Scan for the cell matching the given text and deliver its [x, y] coordinate at center. 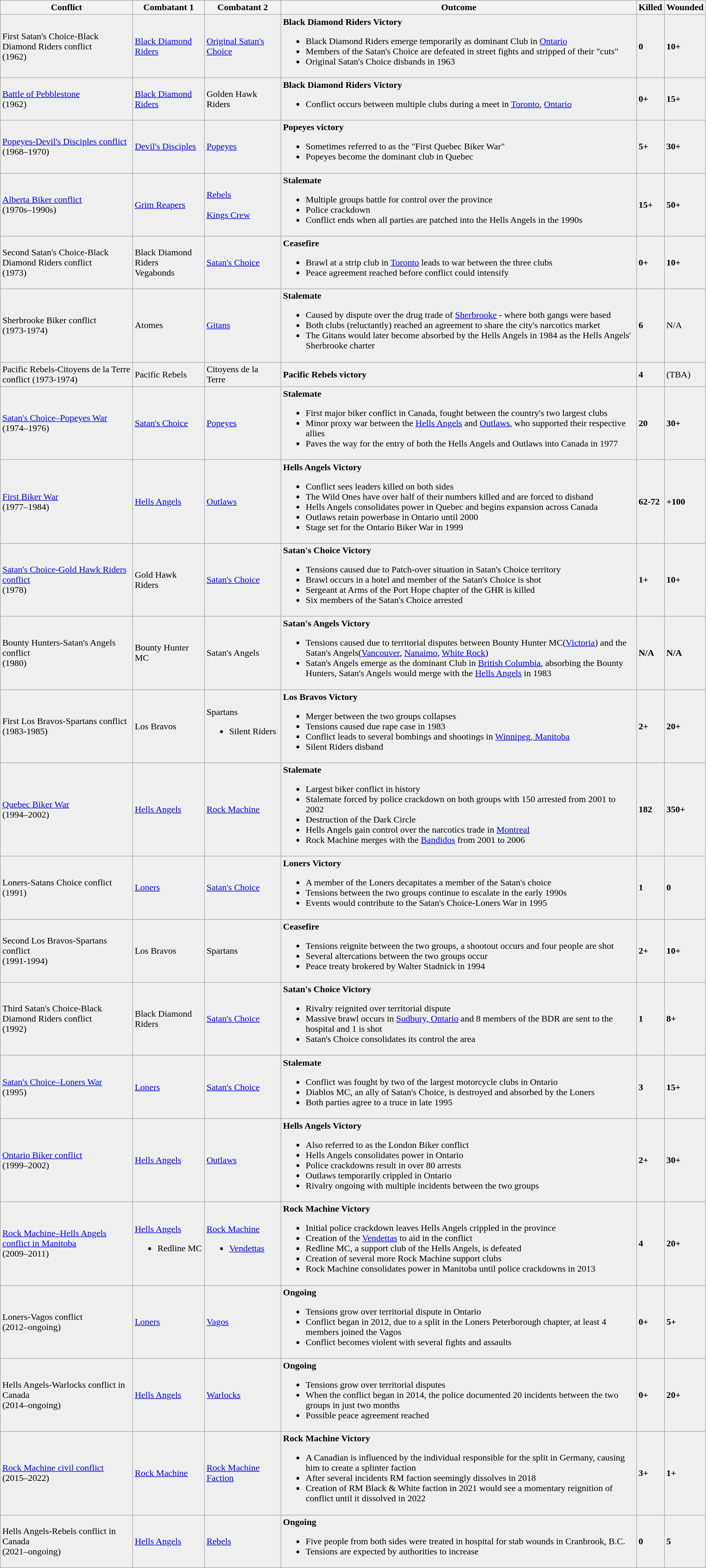
Quebec Biker War(1994–2002) [66, 810]
182 [651, 810]
Conflict [66, 8]
Third Satan's Choice-Black Diamond Riders conflict(1992) [66, 1019]
Gold Hawk Riders [169, 580]
Hells AngelsRedline MC [169, 1244]
Rock Machine civil conflict(2015–2022) [66, 1473]
3+ [651, 1473]
Loners-Vagos conflict(2012–ongoing) [66, 1322]
First Biker War(1977–1984) [66, 502]
Hells Angels-Rebels conflict in Canada(2021–ongoing) [66, 1541]
RebelsKings Crew [243, 204]
Satan's Choice–Popeyes War (1974–1976) [66, 423]
(TBA) [685, 374]
Satan's Choice-Gold Hawk Riders conflict(1978) [66, 580]
Wounded [685, 8]
Bounty Hunters-Satan's Angels conflict(1980) [66, 653]
First Satan's Choice-Black Diamond Riders conflict(1962) [66, 46]
Warlocks [243, 1395]
Outcome [459, 8]
Alberta Biker conflict(1970s–1990s) [66, 204]
OngoingFive people from both sides were treated in hospital for stab wounds in Cranbrook, B.C.Tensions are expected by authorities to increase [459, 1541]
Vagos [243, 1322]
Ontario Biker conflict(1999–2002) [66, 1160]
350+ [685, 810]
Rock Machine–Hells Angels conflict in Manitoba(2009–2011) [66, 1244]
Devil's Disciples [169, 147]
Rock MachineVendettas [243, 1244]
Grim Reapers [169, 204]
Pacific Rebels victory [459, 374]
5 [685, 1541]
Second Los Bravos-Spartans conflict(1991-1994) [66, 951]
Popeyes victorySometimes referred to as the "First Quebec Biker War"Popeyes become the dominant club in Quebec [459, 147]
Loners-Satans Choice conflict(1991) [66, 888]
6 [651, 325]
+100 [685, 502]
8+ [685, 1019]
62-72 [651, 502]
3 [651, 1087]
Spartans [243, 951]
Rebels [243, 1541]
Pacific Rebels-Citoyens de la Terre conflict (1973-1974) [66, 374]
Satan's Choice–Loners War(1995) [66, 1087]
First Los Bravos-Spartans conflict(1983-1985) [66, 726]
SpartansSilent Riders [243, 726]
Battle of Pebblestone(1962) [66, 99]
Atomes [169, 325]
Popeyes-Devil's Disciples conflict(1968–1970) [66, 147]
Gitans [243, 325]
Bounty Hunter MC [169, 653]
Citoyens de la Terre [243, 374]
Rock Machine Faction [243, 1473]
Black Diamond Riders VictoryConflict occurs between multiple clubs during a meet in Toronto, Ontario [459, 99]
Combatant 1 [169, 8]
50+ [685, 204]
Black Diamond Riders Vegabonds [169, 262]
Original Satan's Choice [243, 46]
Satan's Angels [243, 653]
Golden Hawk Riders [243, 99]
Pacific Rebels [169, 374]
Killed [651, 8]
Hells Angels-Warlocks conflict in Canada(2014–ongoing) [66, 1395]
CeasefireBrawl at a strip club in Toronto leads to war between the three clubsPeace agreement reached before conflict could intensify [459, 262]
20 [651, 423]
Combatant 2 [243, 8]
Second Satan's Choice-Black Diamond Riders conflict(1973) [66, 262]
Sherbrooke Biker conflict(1973-1974) [66, 325]
